Return [X, Y] of the center of cell containing provided text 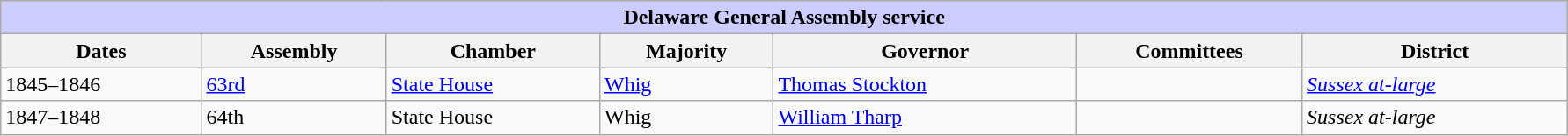
William Tharp [925, 118]
64th [294, 118]
Dates [101, 51]
Committees [1189, 51]
Thomas Stockton [925, 84]
Majority [686, 51]
District [1435, 51]
Governor [925, 51]
Delaware General Assembly service [785, 18]
1845–1846 [101, 84]
Chamber [493, 51]
1847–1848 [101, 118]
63rd [294, 84]
Assembly [294, 51]
